For the text-containing cell, return its midpoint in (X, Y) coordinate format. 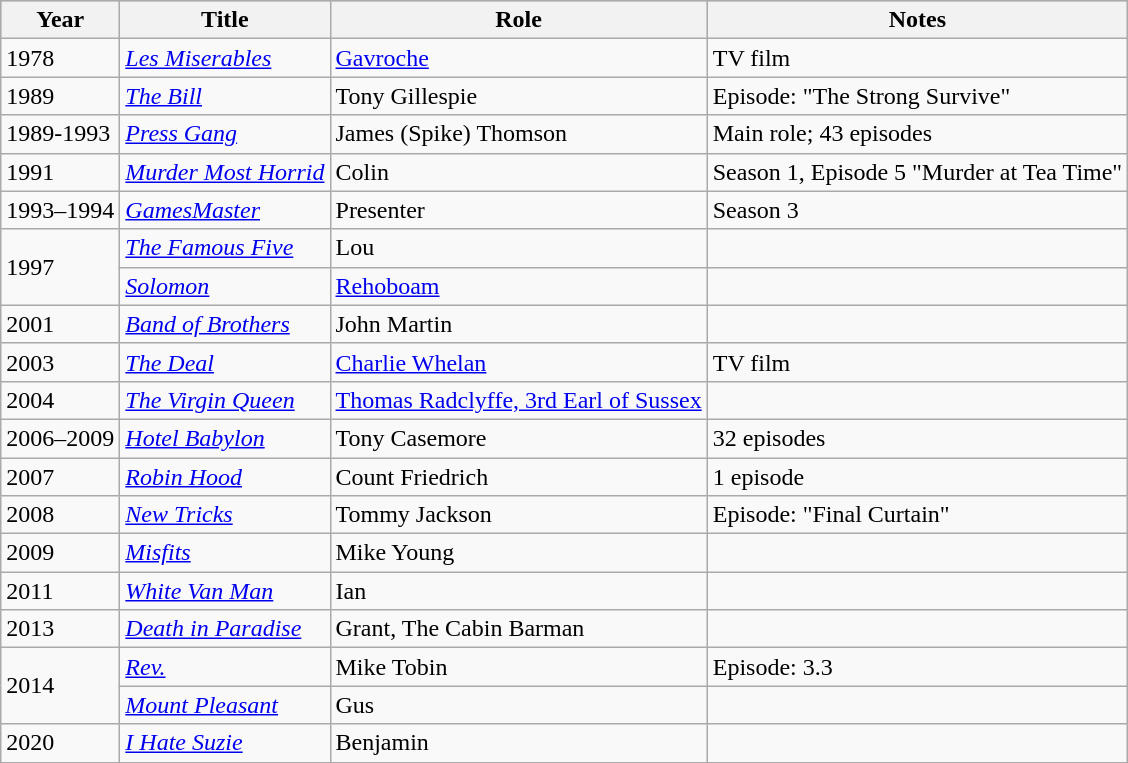
Count Friedrich (518, 477)
1 episode (917, 477)
The Virgin Queen (225, 400)
Hotel Babylon (225, 438)
Benjamin (518, 743)
Season 1, Episode 5 "Murder at Tea Time" (917, 172)
The Famous Five (225, 248)
Les Miserables (225, 58)
James (Spike) Thomson (518, 134)
Charlie Whelan (518, 362)
Colin (518, 172)
Solomon (225, 286)
Thomas Radclyffe, 3rd Earl of Sussex (518, 400)
1993–1994 (60, 210)
Tony Gillespie (518, 96)
1997 (60, 267)
Lou (518, 248)
Rev. (225, 667)
Ian (518, 591)
Gavroche (518, 58)
Mike Young (518, 553)
1989-1993 (60, 134)
John Martin (518, 324)
Presenter (518, 210)
Episode: 3.3 (917, 667)
2008 (60, 515)
Grant, The Cabin Barman (518, 629)
Murder Most Horrid (225, 172)
2004 (60, 400)
Tommy Jackson (518, 515)
Robin Hood (225, 477)
Notes (917, 20)
Misfits (225, 553)
I Hate Suzie (225, 743)
Title (225, 20)
Role (518, 20)
Rehoboam (518, 286)
Year (60, 20)
Mike Tobin (518, 667)
Band of Brothers (225, 324)
Tony Casemore (518, 438)
Episode: "Final Curtain" (917, 515)
2013 (60, 629)
Episode: "The Strong Survive" (917, 96)
2006–2009 (60, 438)
The Deal (225, 362)
2014 (60, 686)
2011 (60, 591)
1978 (60, 58)
Press Gang (225, 134)
Gus (518, 705)
2020 (60, 743)
Mount Pleasant (225, 705)
New Tricks (225, 515)
2007 (60, 477)
The Bill (225, 96)
Main role; 43 episodes (917, 134)
2009 (60, 553)
1989 (60, 96)
Season 3 (917, 210)
GamesMaster (225, 210)
Death in Paradise (225, 629)
White Van Man (225, 591)
2003 (60, 362)
32 episodes (917, 438)
2001 (60, 324)
1991 (60, 172)
